Pinpoint the cell where the given text exists, returning its (x, y) midpoint coordinate. 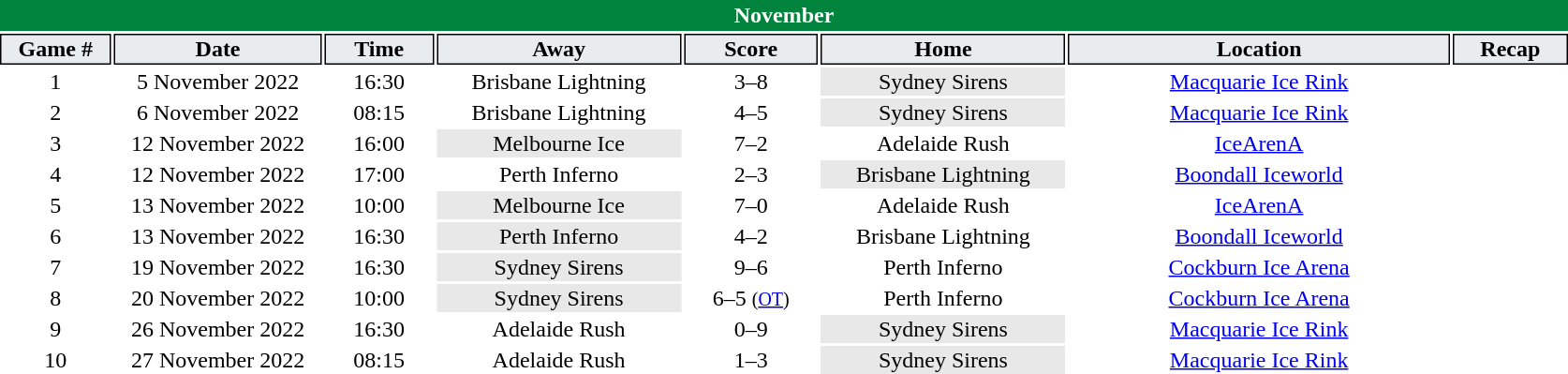
16:00 (379, 143)
Recap (1510, 49)
6 (56, 236)
1 (56, 82)
3 (56, 143)
8 (56, 298)
2–3 (751, 174)
26 November 2022 (218, 329)
0–9 (751, 329)
7–0 (751, 205)
4–5 (751, 112)
Time (379, 49)
2 (56, 112)
3–8 (751, 82)
Location (1259, 49)
7 (56, 267)
Home (943, 49)
November (784, 15)
9–6 (751, 267)
1–3 (751, 360)
6 November 2022 (218, 112)
Away (559, 49)
20 November 2022 (218, 298)
5 (56, 205)
6–5 (OT) (751, 298)
5 November 2022 (218, 82)
19 November 2022 (218, 267)
9 (56, 329)
Score (751, 49)
7–2 (751, 143)
4 (56, 174)
10 (56, 360)
Date (218, 49)
17:00 (379, 174)
4–2 (751, 236)
Game # (56, 49)
27 November 2022 (218, 360)
